Detect which cell encompasses the target text, then output its [x, y] center coordinate. 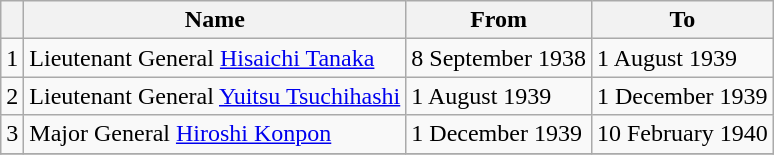
1 [12, 58]
Major General Hiroshi Konpon [215, 134]
Lieutenant General Yuitsu Tsuchihashi [215, 96]
3 [12, 134]
2 [12, 96]
8 September 1938 [499, 58]
Name [215, 20]
From [499, 20]
Lieutenant General Hisaichi Tanaka [215, 58]
10 February 1940 [682, 134]
To [682, 20]
